Determine the [x, y] coordinate at the center of the cell enclosing the given text.  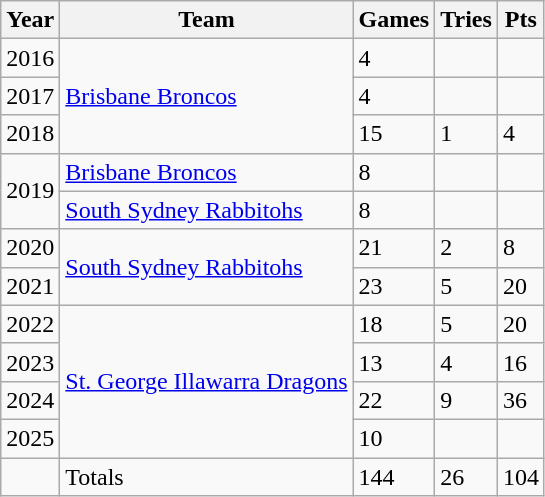
16 [520, 362]
22 [394, 400]
2017 [30, 96]
26 [466, 477]
10 [394, 438]
Team [206, 20]
2 [466, 248]
2022 [30, 324]
9 [466, 400]
Year [30, 20]
1 [466, 134]
2023 [30, 362]
Pts [520, 20]
2020 [30, 248]
Games [394, 20]
13 [394, 362]
2018 [30, 134]
2024 [30, 400]
104 [520, 477]
36 [520, 400]
18 [394, 324]
Tries [466, 20]
23 [394, 286]
21 [394, 248]
2019 [30, 191]
2016 [30, 58]
2021 [30, 286]
Totals [206, 477]
2025 [30, 438]
144 [394, 477]
15 [394, 134]
St. George Illawarra Dragons [206, 381]
